Scan for the cell matching the given text and deliver its [x, y] coordinate at center. 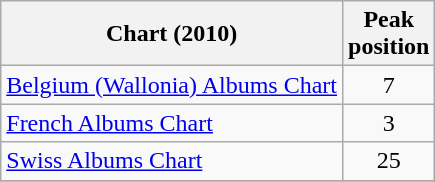
Chart (2010) [172, 34]
Swiss Albums Chart [172, 161]
French Albums Chart [172, 123]
7 [389, 85]
25 [389, 161]
Belgium (Wallonia) Albums Chart [172, 85]
3 [389, 123]
Peakposition [389, 34]
